Provide the (x, y) coordinate of the cell's center where the given text is located.  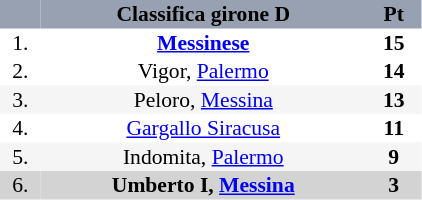
11 (394, 128)
Indomita, Palermo (203, 156)
Pt (394, 14)
15 (394, 42)
Vigor, Palermo (203, 71)
4. (20, 128)
9 (394, 156)
13 (394, 100)
3. (20, 100)
Gargallo Siracusa (203, 128)
Umberto I, Messina (203, 185)
6. (20, 185)
14 (394, 71)
2. (20, 71)
Peloro, Messina (203, 100)
3 (394, 185)
1. (20, 42)
Classifica girone D (203, 14)
5. (20, 156)
Messinese (203, 42)
